Output the [x, y] coordinate of the center of the cell containing the given text.  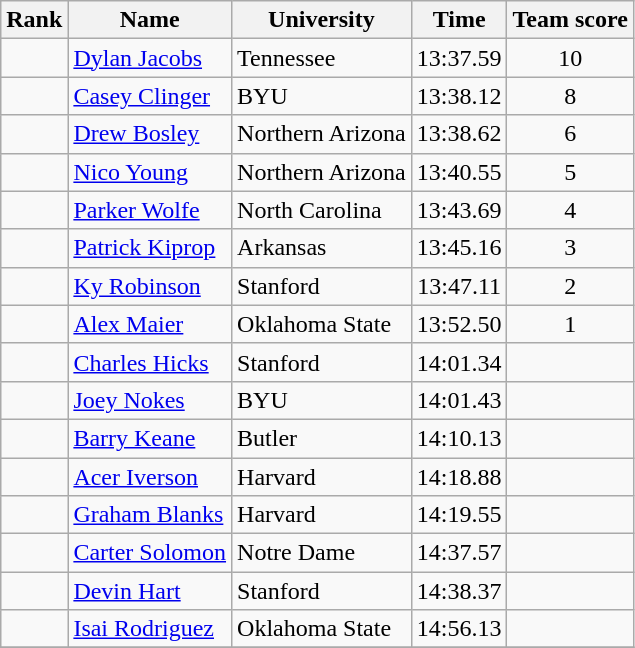
Patrick Kiprop [150, 248]
14:01.43 [459, 400]
14:38.37 [459, 591]
2 [570, 286]
Notre Dame [322, 553]
Devin Hart [150, 591]
Tennessee [322, 58]
Casey Clinger [150, 96]
10 [570, 58]
14:37.57 [459, 553]
14:19.55 [459, 515]
6 [570, 134]
14:10.13 [459, 438]
Charles Hicks [150, 362]
Team score [570, 20]
Time [459, 20]
13:38.12 [459, 96]
14:01.34 [459, 362]
4 [570, 210]
13:43.69 [459, 210]
Joey Nokes [150, 400]
Graham Blanks [150, 515]
Isai Rodriguez [150, 629]
Dylan Jacobs [150, 58]
8 [570, 96]
Ky Robinson [150, 286]
14:18.88 [459, 477]
14:56.13 [459, 629]
13:47.11 [459, 286]
13:37.59 [459, 58]
Alex Maier [150, 324]
Arkansas [322, 248]
University [322, 20]
Acer Iverson [150, 477]
13:40.55 [459, 172]
Parker Wolfe [150, 210]
Butler [322, 438]
13:45.16 [459, 248]
3 [570, 248]
Carter Solomon [150, 553]
North Carolina [322, 210]
Rank [34, 20]
Barry Keane [150, 438]
Nico Young [150, 172]
13:38.62 [459, 134]
Name [150, 20]
13:52.50 [459, 324]
1 [570, 324]
5 [570, 172]
Drew Bosley [150, 134]
